Scan for the cell matching the given text and deliver its [x, y] coordinate at center. 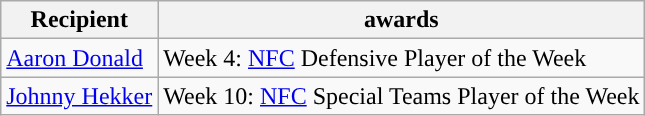
Recipient [80, 20]
Week 10: NFC Special Teams Player of the Week [402, 96]
awards [402, 20]
Aaron Donald [80, 58]
Week 4: NFC Defensive Player of the Week [402, 58]
Johnny Hekker [80, 96]
